Extract the [X, Y] coordinate from the center of the cell holding the provided text.  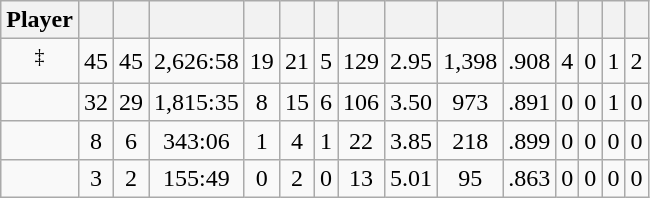
2.95 [412, 62]
129 [362, 62]
29 [132, 102]
5.01 [412, 178]
Player [40, 20]
95 [470, 178]
.891 [530, 102]
973 [470, 102]
343:06 [197, 140]
.899 [530, 140]
19 [262, 62]
22 [362, 140]
2,626:58 [197, 62]
1,815:35 [197, 102]
155:49 [197, 178]
15 [296, 102]
1,398 [470, 62]
3.85 [412, 140]
3.50 [412, 102]
.863 [530, 178]
3 [96, 178]
218 [470, 140]
5 [326, 62]
32 [96, 102]
.908 [530, 62]
13 [362, 178]
‡ [40, 62]
106 [362, 102]
21 [296, 62]
